Determine the [x, y] coordinate at the center of the cell enclosing the given text.  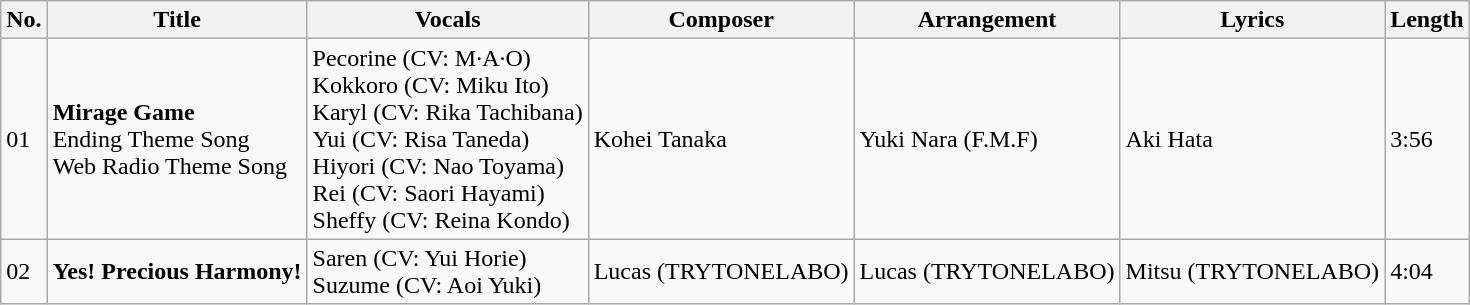
01 [24, 139]
Mitsu (TRYTONELABO) [1252, 272]
Vocals [448, 20]
Yes! Precious Harmony! [177, 272]
Aki Hata [1252, 139]
Mirage GameEnding Theme SongWeb Radio Theme Song [177, 139]
3:56 [1427, 139]
Kohei Tanaka [721, 139]
Length [1427, 20]
02 [24, 272]
Yuki Nara (F.M.F) [987, 139]
Saren (CV: Yui Horie)Suzume (CV: Aoi Yuki) [448, 272]
No. [24, 20]
4:04 [1427, 272]
Title [177, 20]
Composer [721, 20]
Arrangement [987, 20]
Lyrics [1252, 20]
